Search for the cell housing the specified text and yield its (x, y) center coordinate. 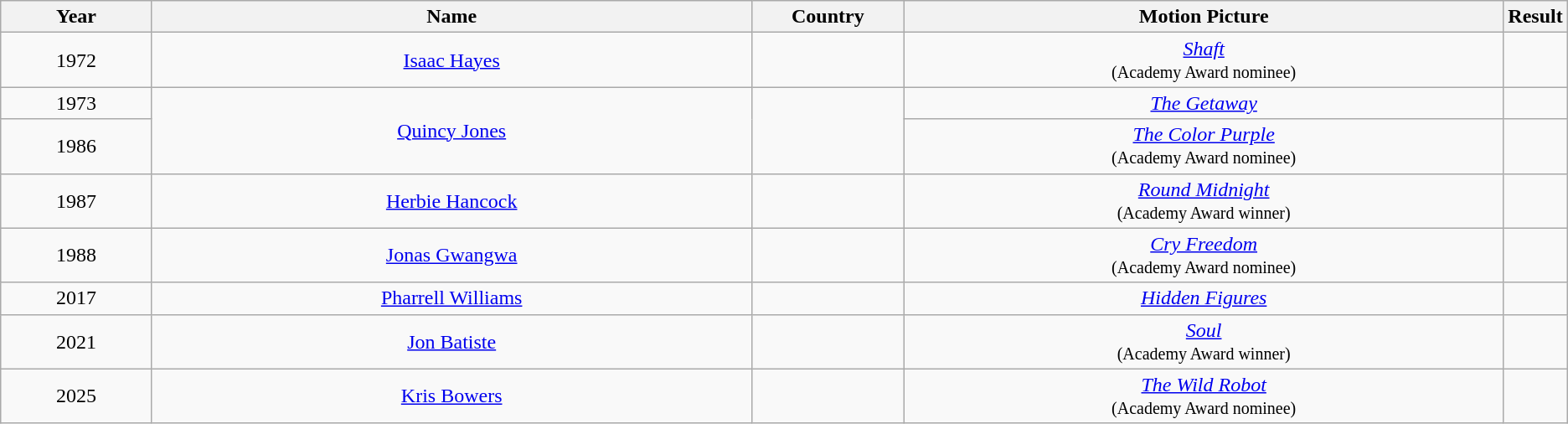
Soul(Academy Award winner) (1204, 342)
The Color Purple(Academy Award nominee) (1204, 146)
Jon Batiste (451, 342)
1973 (77, 103)
Quincy Jones (451, 131)
The Wild Robot(Academy Award nominee) (1204, 396)
2021 (77, 342)
2025 (77, 396)
Isaac Hayes (451, 60)
Motion Picture (1204, 17)
Kris Bowers (451, 396)
The Getaway (1204, 103)
Name (451, 17)
Pharrell Williams (451, 298)
Result (1535, 17)
Jonas Gwangwa (451, 255)
Cry Freedom(Academy Award nominee) (1204, 255)
Hidden Figures (1204, 298)
Shaft(Academy Award nominee) (1204, 60)
1972 (77, 60)
Year (77, 17)
Round Midnight(Academy Award winner) (1204, 201)
Herbie Hancock (451, 201)
1987 (77, 201)
1988 (77, 255)
2017 (77, 298)
Country (828, 17)
1986 (77, 146)
